Identify which cell holds the provided text, then report its (x, y) central coordinate. 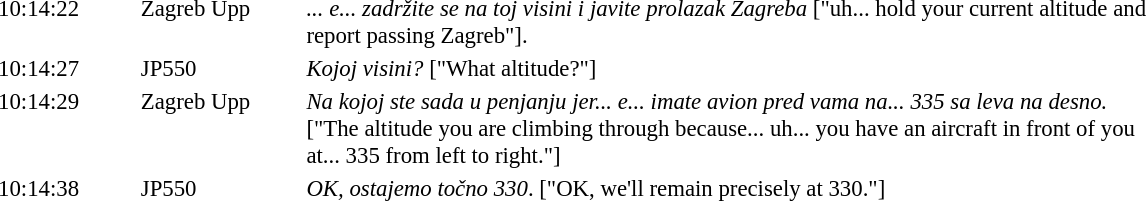
JP550 (220, 68)
Zagreb Upp (220, 128)
